Pinpoint the cell where the given text exists, returning its [x, y] midpoint coordinate. 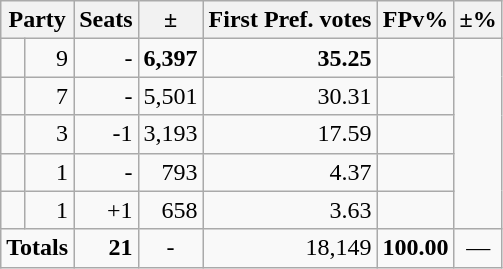
3,193 [170, 134]
Party [38, 20]
35.25 [290, 58]
Totals [38, 248]
18,149 [290, 248]
17.59 [290, 134]
+1 [106, 210]
Seats [106, 20]
-1 [106, 134]
30.31 [290, 96]
658 [170, 210]
7 [48, 96]
793 [170, 172]
First Pref. votes [290, 20]
3 [48, 134]
FPv% [416, 20]
4.37 [290, 172]
5,501 [170, 96]
6,397 [170, 58]
9 [48, 58]
21 [106, 248]
3.63 [290, 210]
± [170, 20]
±% [478, 20]
— [478, 248]
100.00 [416, 248]
